Find where the given text appears and provide that cell's center as (x, y) coordinate. 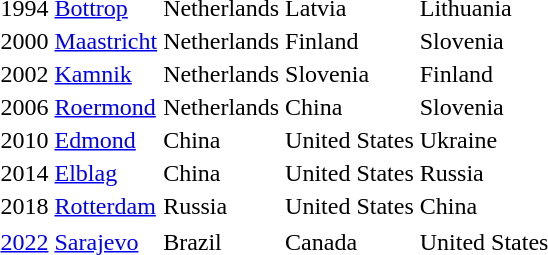
Edmond (106, 140)
Rotterdam (106, 206)
Roermond (106, 107)
Finland (350, 41)
Slovenia (350, 74)
Elblag (106, 173)
Maastricht (106, 41)
Russia (222, 206)
Kamnik (106, 74)
